Determine the [x, y] coordinate at the center of the cell enclosing the given text.  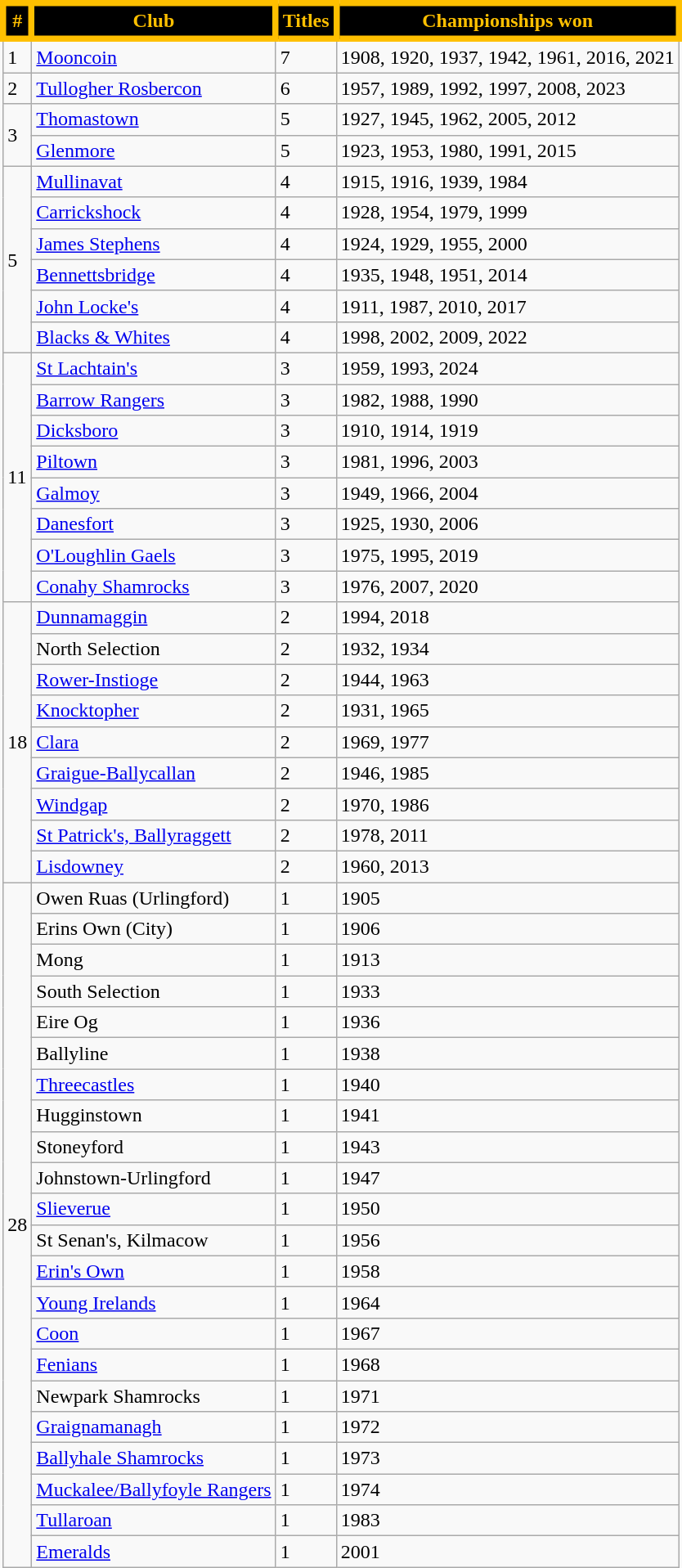
Muckalee/Ballyfoyle Rangers [154, 1489]
Erins Own (City) [154, 929]
1956 [507, 1240]
1905 [507, 897]
1971 [507, 1396]
1946, 1985 [507, 773]
O'Loughlin Gaels [154, 555]
7 [306, 56]
Ballyhale Shamrocks [154, 1458]
1950 [507, 1209]
Mooncoin [154, 56]
Dunnamaggin [154, 618]
Threecastles [154, 1085]
Windgap [154, 804]
Bennettsbridge [154, 275]
1976, 2007, 2020 [507, 586]
Championships won [507, 21]
1959, 1993, 2024 [507, 368]
Club [154, 21]
Galmoy [154, 493]
1911, 1987, 2010, 2017 [507, 306]
1983 [507, 1521]
1936 [507, 1022]
Rower-Instioge [154, 680]
1957, 1989, 1992, 1997, 2008, 2023 [507, 88]
# [18, 21]
Dicksboro [154, 431]
St Lachtain's [154, 368]
Owen Ruas (Urlingford) [154, 897]
Erin's Own [154, 1271]
1949, 1966, 2004 [507, 493]
1981, 1996, 2003 [507, 462]
Piltown [154, 462]
1924, 1929, 1955, 2000 [507, 244]
Stoneyford [154, 1147]
1906 [507, 929]
1970, 1986 [507, 804]
1932, 1934 [507, 649]
1978, 2011 [507, 835]
1915, 1916, 1939, 1984 [507, 182]
Danesfort [154, 524]
Conahy Shamrocks [154, 586]
Clara [154, 742]
Hugginstown [154, 1116]
Slieverue [154, 1209]
28 [18, 1224]
1927, 1945, 1962, 2005, 2012 [507, 119]
Blacks & Whites [154, 337]
Eire Og [154, 1022]
1944, 1963 [507, 680]
Titles [306, 21]
South Selection [154, 991]
Newpark Shamrocks [154, 1396]
1975, 1995, 2019 [507, 555]
Lisdowney [154, 866]
1923, 1953, 1980, 1991, 2015 [507, 151]
1908, 1920, 1937, 1942, 1961, 2016, 2021 [507, 56]
Barrow Rangers [154, 400]
Tullogher Rosbercon [154, 88]
6 [306, 88]
1969, 1977 [507, 742]
1933 [507, 991]
1938 [507, 1054]
Graignamanagh [154, 1427]
1931, 1965 [507, 711]
St Senan's, Kilmacow [154, 1240]
Carrickshock [154, 213]
Fenians [154, 1364]
2001 [507, 1552]
Coon [154, 1333]
St Patrick's, Ballyraggett [154, 835]
1982, 1988, 1990 [507, 400]
1994, 2018 [507, 618]
1973 [507, 1458]
Thomastown [154, 119]
1910, 1914, 1919 [507, 431]
1960, 2013 [507, 866]
1947 [507, 1178]
Ballyline [154, 1054]
1967 [507, 1333]
Mong [154, 960]
James Stephens [154, 244]
Young Irelands [154, 1302]
Glenmore [154, 151]
1925, 1930, 2006 [507, 524]
North Selection [154, 649]
Emeralds [154, 1552]
1940 [507, 1085]
John Locke's [154, 306]
1941 [507, 1116]
1928, 1954, 1979, 1999 [507, 213]
Tullaroan [154, 1521]
1943 [507, 1147]
1958 [507, 1271]
1968 [507, 1364]
Johnstown-Urlingford [154, 1178]
Graigue-Ballycallan [154, 773]
Mullinavat [154, 182]
Knocktopher [154, 711]
18 [18, 743]
1972 [507, 1427]
1998, 2002, 2009, 2022 [507, 337]
1974 [507, 1489]
1935, 1948, 1951, 2014 [507, 275]
1913 [507, 960]
11 [18, 477]
1964 [507, 1302]
